Detect which cell encompasses the target text, then output its [X, Y] center coordinate. 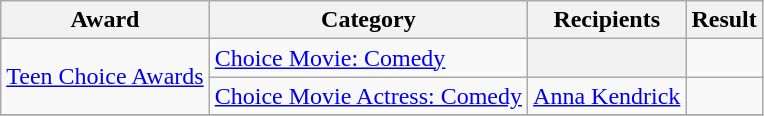
Teen Choice Awards [105, 77]
Award [105, 20]
Category [368, 20]
Choice Movie: Comedy [368, 58]
Choice Movie Actress: Comedy [368, 96]
Result [724, 20]
Recipients [607, 20]
Anna Kendrick [607, 96]
